Capture the cell that displays the provided text and extract its [x, y] central coordinate. 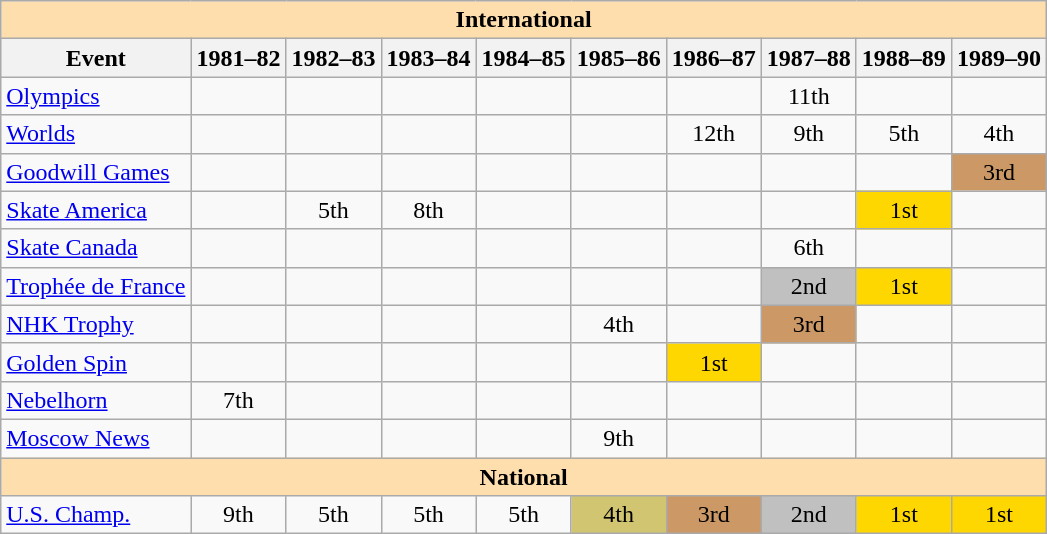
Moscow News [96, 438]
Trophée de France [96, 286]
8th [428, 210]
1985–86 [618, 58]
Goodwill Games [96, 172]
12th [714, 134]
1982–83 [334, 58]
Skate Canada [96, 248]
1987–88 [808, 58]
Worlds [96, 134]
1989–90 [998, 58]
1981–82 [238, 58]
1983–84 [428, 58]
1986–87 [714, 58]
Olympics [96, 96]
NHK Trophy [96, 324]
1988–89 [904, 58]
6th [808, 248]
Golden Spin [96, 362]
International [524, 20]
Event [96, 58]
National [524, 477]
Nebelhorn [96, 400]
Skate America [96, 210]
7th [238, 400]
11th [808, 96]
U.S. Champ. [96, 515]
1984–85 [524, 58]
